Search for the cell housing the specified text and yield its [x, y] center coordinate. 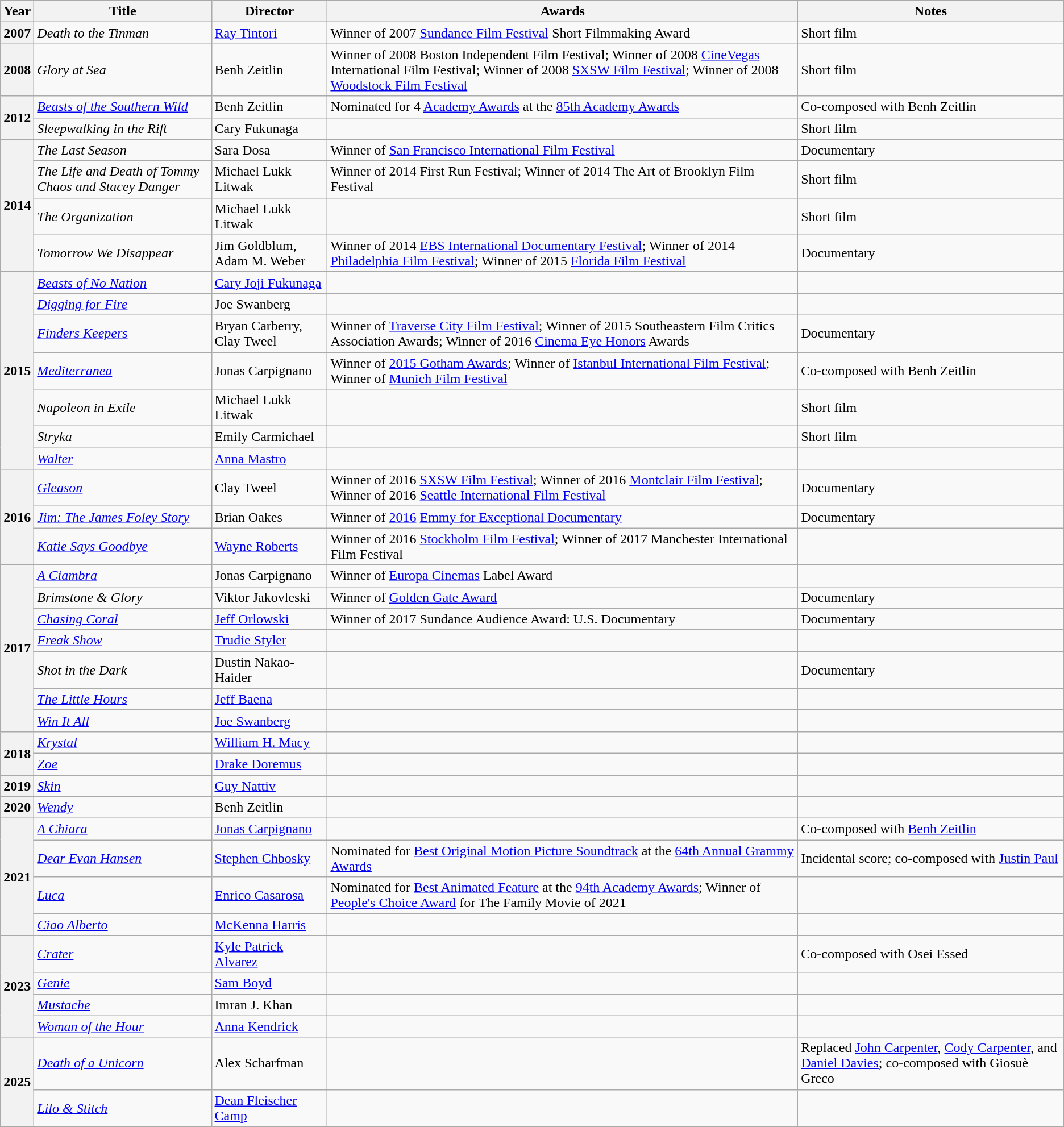
Death to the Tinman [123, 33]
2012 [17, 118]
Winner of 2016 SXSW Film Festival; Winner of 2016 Montclair Film Festival; Winner of 2016 Seattle International Film Festival [563, 488]
McKenna Harris [269, 925]
2016 [17, 517]
The Life and Death of Tommy Chaos and Stacey Danger [123, 180]
Title [123, 11]
Alex Scharfman [269, 1063]
Freak Show [123, 641]
Mustache [123, 1005]
Emily Carmichael [269, 437]
Nominated for Best Animated Feature at the 94th Academy Awards; Winner of People's Choice Award for The Family Movie of 2021 [563, 896]
Brimstone & Glory [123, 597]
Nominated for Best Original Motion Picture Soundtrack at the 64th Annual Grammy Awards [563, 858]
Winner of Traverse City Film Festival; Winner of 2015 Southeastern Film Critics Association Awards; Winner of 2016 Cinema Eye Honors Awards [563, 333]
Winner of 2017 Sundance Audience Award: U.S. Documentary [563, 619]
A Ciambra [123, 576]
2020 [17, 808]
Chasing Coral [123, 619]
Co-composed with Osei Essed [931, 954]
Woman of the Hour [123, 1026]
2023 [17, 987]
Zoe [123, 764]
Nominated for 4 Academy Awards at the 85th Academy Awards [563, 107]
Walter [123, 459]
Notes [931, 11]
Jeff Orlowski [269, 619]
Ciao Alberto [123, 925]
Winner of 2016 Stockholm Film Festival; Winner of 2017 Manchester International Film Festival [563, 547]
Jeff Baena [269, 699]
Cary Joji Fukunaga [269, 282]
Death of a Unicorn [123, 1063]
Ray Tintori [269, 33]
2021 [17, 877]
2014 [17, 206]
Katie Says Goodbye [123, 547]
Kyle Patrick Alvarez [269, 954]
Tomorrow We Disappear [123, 253]
Winner of Golden Gate Award [563, 597]
Clay Tweel [269, 488]
Krystal [123, 742]
Napoleon in Exile [123, 408]
Dustin Nakao-Haider [269, 669]
Brian Oakes [269, 517]
A Chiara [123, 829]
Digging for Fire [123, 304]
Director [269, 11]
Drake Doremus [269, 764]
Glory at Sea [123, 70]
The Last Season [123, 150]
Winner of 2015 Gotham Awards; Winner of Istanbul International Film Festival; Winner of Munich Film Festival [563, 371]
Incidental score; co-composed with Justin Paul [931, 858]
William H. Macy [269, 742]
Jim: The James Foley Story [123, 517]
Sleepwalking in the Rift [123, 128]
Beasts of the Southern Wild [123, 107]
Wayne Roberts [269, 547]
The Little Hours [123, 699]
2017 [17, 648]
Gleason [123, 488]
Skin [123, 786]
Replaced John Carpenter, Cody Carpenter, and Daniel Davies; co-composed with Giosuè Greco [931, 1063]
Win It All [123, 721]
Dear Evan Hansen [123, 858]
Dean Fleischer Camp [269, 1108]
2008 [17, 70]
Anna Kendrick [269, 1026]
Year [17, 11]
Stryka [123, 437]
Winner of 2007 Sundance Film Festival Short Filmmaking Award [563, 33]
Crater [123, 954]
2018 [17, 753]
Winner of 2014 First Run Festival; Winner of 2014 The Art of Brooklyn Film Festival [563, 180]
Cary Fukunaga [269, 128]
Beasts of No Nation [123, 282]
Stephen Chbosky [269, 858]
Winner of 2014 EBS International Documentary Festival; Winner of 2014 Philadelphia Film Festival; Winner of 2015 Florida Film Festival [563, 253]
Trudie Styler [269, 641]
Winner of Europa Cinemas Label Award [563, 576]
Lilo & Stitch [123, 1108]
Luca [123, 896]
Viktor Jakovleski [269, 597]
2025 [17, 1082]
Jim Goldblum, Adam M. Weber [269, 253]
Sara Dosa [269, 150]
2015 [17, 371]
Enrico Casarosa [269, 896]
Bryan Carberry, Clay Tweel [269, 333]
Sam Boyd [269, 983]
2007 [17, 33]
Genie [123, 983]
Winner of San Francisco International Film Festival [563, 150]
Mediterranea [123, 371]
Awards [563, 11]
Finders Keepers [123, 333]
Anna Mastro [269, 459]
2019 [17, 786]
Shot in the Dark [123, 669]
Imran J. Khan [269, 1005]
The Organization [123, 216]
Wendy [123, 808]
Guy Nattiv [269, 786]
Winner of 2016 Emmy for Exceptional Documentary [563, 517]
